Capture the cell that displays the provided text and extract its (X, Y) central coordinate. 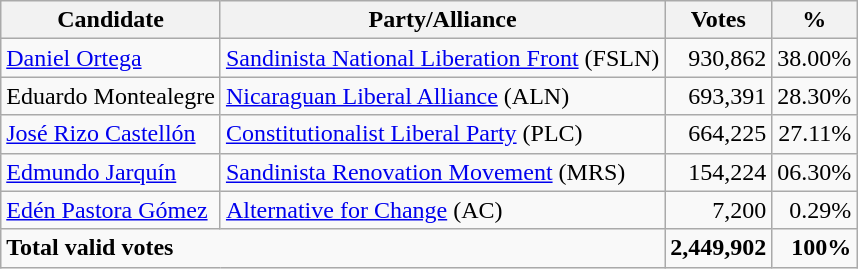
Party/Alliance (442, 20)
664,225 (718, 134)
27.11% (814, 134)
Votes (718, 20)
Candidate (111, 20)
Daniel Ortega (111, 58)
0.29% (814, 210)
José Rizo Castellón (111, 134)
100% (814, 248)
06.30% (814, 172)
Constitutionalist Liberal Party (PLC) (442, 134)
38.00% (814, 58)
154,224 (718, 172)
Eduardo Montealegre (111, 96)
930,862 (718, 58)
2,449,902 (718, 248)
Total valid votes (333, 248)
Sandinista Renovation Movement (MRS) (442, 172)
Edmundo Jarquín (111, 172)
7,200 (718, 210)
693,391 (718, 96)
Alternative for Change (AC) (442, 210)
28.30% (814, 96)
Edén Pastora Gómez (111, 210)
Nicaraguan Liberal Alliance (ALN) (442, 96)
% (814, 20)
Sandinista National Liberation Front (FSLN) (442, 58)
